Capture the cell that displays the provided text and extract its [X, Y] central coordinate. 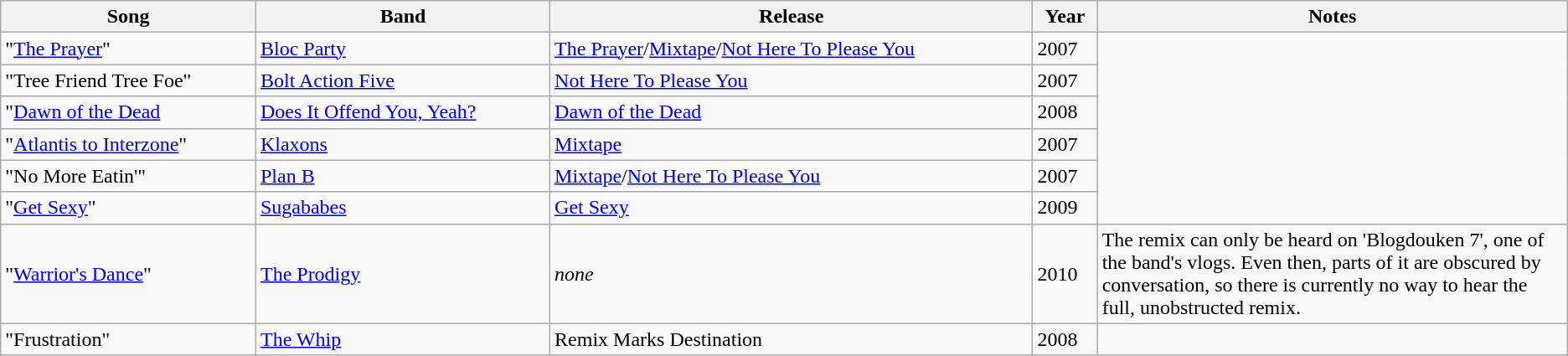
Not Here To Please You [792, 80]
Mixtape/Not Here To Please You [792, 176]
"Frustration" [129, 339]
none [792, 273]
Klaxons [402, 144]
Notes [1332, 17]
Sugababes [402, 208]
2009 [1065, 208]
"Atlantis to Interzone" [129, 144]
The Whip [402, 339]
Get Sexy [792, 208]
The Prodigy [402, 273]
"Warrior's Dance" [129, 273]
Plan B [402, 176]
"The Prayer" [129, 49]
Bolt Action Five [402, 80]
"Get Sexy" [129, 208]
Song [129, 17]
Does It Offend You, Yeah? [402, 112]
"No More Eatin'" [129, 176]
Band [402, 17]
The Prayer/Mixtape/Not Here To Please You [792, 49]
Remix Marks Destination [792, 339]
Release [792, 17]
Bloc Party [402, 49]
"Tree Friend Tree Foe" [129, 80]
Mixtape [792, 144]
"Dawn of the Dead [129, 112]
2010 [1065, 273]
Year [1065, 17]
Dawn of the Dead [792, 112]
